From the cell containing the given text, extract its center point as (x, y) coordinate. 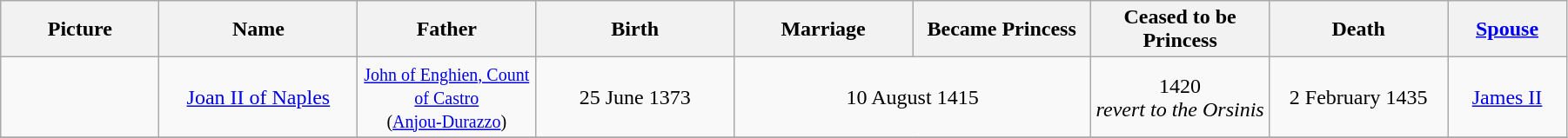
Marriage (823, 30)
Birth (635, 30)
Father (447, 30)
John of Enghien, Count of Castro(Anjou-Durazzo) (447, 97)
Joan II of Naples (258, 97)
Ceased to be Princess (1180, 30)
25 June 1373 (635, 97)
1420revert to the Orsinis (1180, 97)
Spouse (1507, 30)
James II (1507, 97)
2 February 1435 (1359, 97)
Picture (80, 30)
10 August 1415 (913, 97)
Death (1359, 30)
Name (258, 30)
Became Princess (1002, 30)
